Pinpoint the cell where the given text exists, returning its [X, Y] midpoint coordinate. 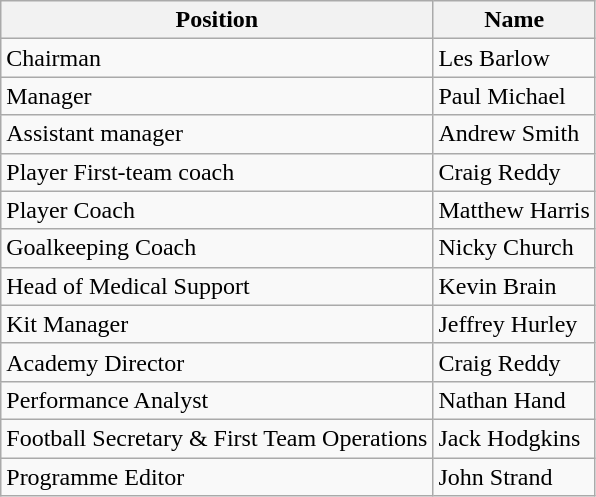
Position [217, 20]
Manager [217, 96]
Head of Medical Support [217, 286]
Les Barlow [514, 58]
Paul Michael [514, 96]
Nathan Hand [514, 400]
Kit Manager [217, 324]
Programme Editor [217, 477]
Player Coach [217, 210]
Kevin Brain [514, 286]
John Strand [514, 477]
Assistant manager [217, 134]
Jack Hodgkins [514, 438]
Chairman [217, 58]
Football Secretary & First Team Operations [217, 438]
Andrew Smith [514, 134]
Performance Analyst [217, 400]
Academy Director [217, 362]
Goalkeeping Coach [217, 248]
Matthew Harris [514, 210]
Jeffrey Hurley [514, 324]
Name [514, 20]
Nicky Church [514, 248]
Player First-team coach [217, 172]
